Return the (X, Y) coordinate for the center point of the cell that contains the specified text.  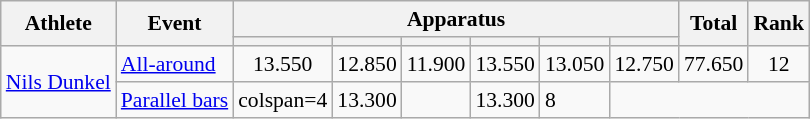
12 (778, 64)
Event (174, 24)
Nils Dunkel (58, 82)
Rank (778, 24)
Apparatus (456, 19)
13.050 (574, 64)
11.900 (436, 64)
12.850 (366, 64)
All-around (174, 64)
Parallel bars (174, 100)
8 (574, 100)
Total (714, 24)
colspan=4 (282, 100)
Athlete (58, 24)
77.650 (714, 64)
12.750 (644, 64)
